Return the [x, y] coordinate for the center point of the cell that contains the specified text.  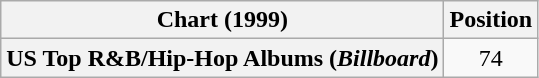
Chart (1999) [222, 20]
74 [491, 58]
US Top R&B/Hip-Hop Albums (Billboard) [222, 58]
Position [491, 20]
